Provide the (x, y) coordinate of the cell's center where the given text is located.  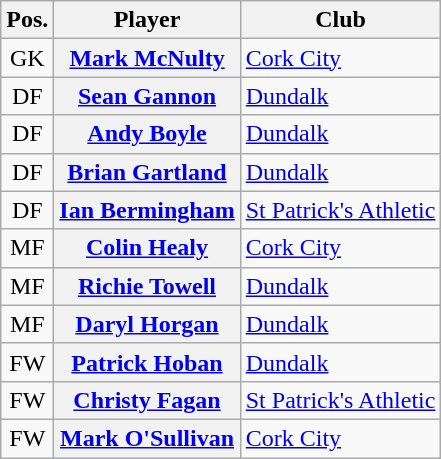
Pos. (28, 20)
Mark O'Sullivan (147, 438)
Daryl Horgan (147, 324)
Colin Healy (147, 248)
GK (28, 58)
Club (340, 20)
Ian Bermingham (147, 210)
Andy Boyle (147, 134)
Patrick Hoban (147, 362)
Sean Gannon (147, 96)
Christy Fagan (147, 400)
Mark McNulty (147, 58)
Brian Gartland (147, 172)
Richie Towell (147, 286)
Player (147, 20)
